Output the [X, Y] coordinate of the center of the cell containing the given text.  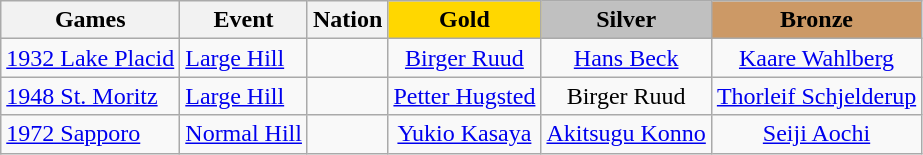
Games [90, 20]
Event [244, 20]
1972 Sapporo [90, 134]
Akitsugu Konno [626, 134]
Normal Hill [244, 134]
Petter Hugsted [464, 96]
Bronze [816, 20]
Nation [347, 20]
Hans Beck [626, 58]
Silver [626, 20]
Seiji Aochi [816, 134]
1948 St. Moritz [90, 96]
Thorleif Schjelderup [816, 96]
Kaare Wahlberg [816, 58]
1932 Lake Placid [90, 58]
Yukio Kasaya [464, 134]
Gold [464, 20]
